Detect which cell encompasses the target text, then output its (x, y) center coordinate. 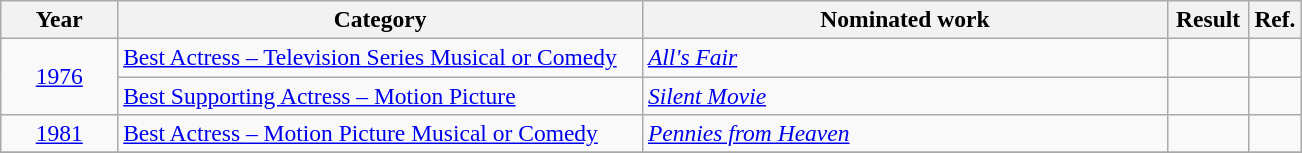
All's Fair (906, 57)
1976 (60, 76)
Best Actress – Television Series Musical or Comedy (380, 57)
Best Supporting Actress – Motion Picture (380, 95)
1981 (60, 133)
Ref. (1275, 19)
Best Actress – Motion Picture Musical or Comedy (380, 133)
Pennies from Heaven (906, 133)
Result (1208, 19)
Category (380, 19)
Nominated work (906, 19)
Year (60, 19)
Silent Movie (906, 95)
